From the cell containing the given text, extract its center point as [x, y] coordinate. 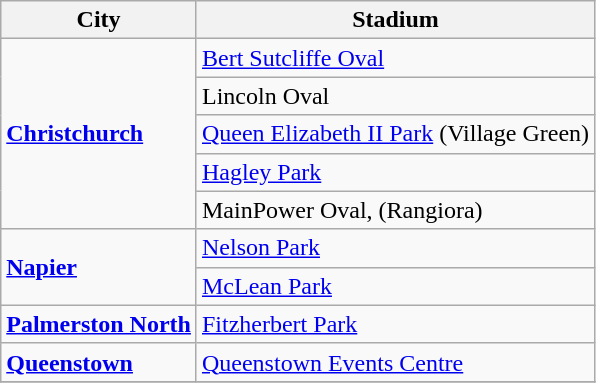
Fitzherbert Park [395, 324]
Napier [99, 267]
Lincoln Oval [395, 96]
MainPower Oval, (Rangiora) [395, 210]
Hagley Park [395, 172]
Stadium [395, 20]
Palmerston North [99, 324]
Queen Elizabeth II Park (Village Green) [395, 134]
City [99, 20]
McLean Park [395, 286]
Queenstown Events Centre [395, 362]
Nelson Park [395, 248]
Bert Sutcliffe Oval [395, 58]
Christchurch [99, 134]
Queenstown [99, 362]
